Locate the cell with the specified text and output its [x, y] center coordinate. 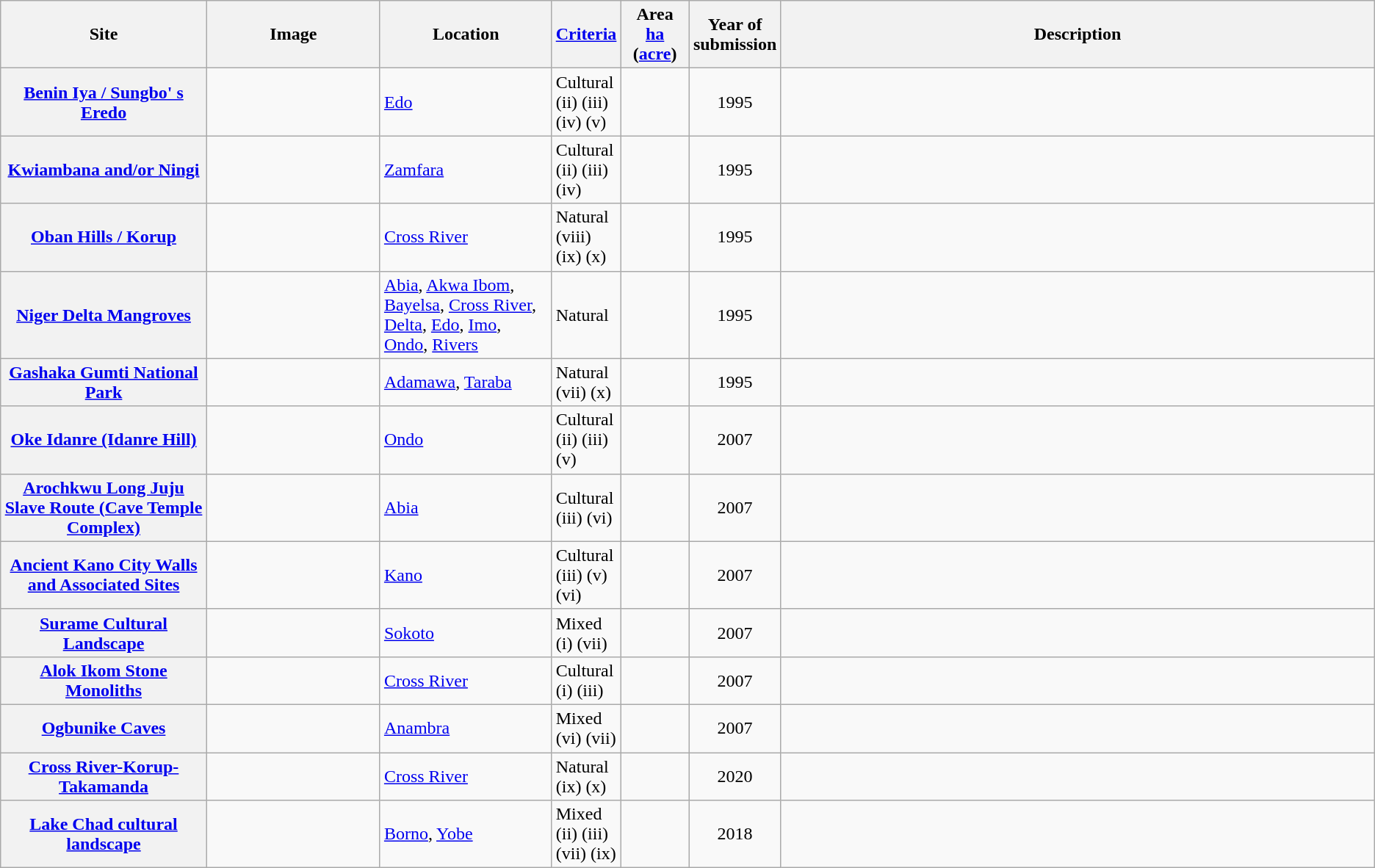
Ancient Kano City Walls and Associated Sites [104, 575]
Oban Hills / Korup [104, 237]
Edo [466, 102]
Benin Iya / Sungbo' s Eredo [104, 102]
Cultural (i) (iii) [586, 680]
Surame Cultural Landscape [104, 633]
Gashaka Gumti National Park [104, 382]
Mixed (vi) (vii) [586, 728]
2018 [735, 834]
Criteria [586, 35]
Year of submission [735, 35]
Kwiambana and/or Ningi [104, 170]
Sokoto [466, 633]
Abia [466, 507]
Cultural (ii) (iii) (v) [586, 440]
Niger Delta Mangroves [104, 314]
Cultural (iii) (vi) [586, 507]
Oke Idanre (Idanre Hill) [104, 440]
Cross River-Korup-Takamanda [104, 775]
Cultural (iii) (v) (vi) [586, 575]
Arochkwu Long Juju Slave Route (Cave Temple Complex) [104, 507]
Adamawa, Taraba [466, 382]
Areaha (acre) [655, 35]
Anambra [466, 728]
Image [293, 35]
Location [466, 35]
Natural [586, 314]
Cultural (ii) (iii) (iv) (v) [586, 102]
Description [1078, 35]
Site [104, 35]
Cultural (ii) (iii) (iv) [586, 170]
Natural (vii) (x) [586, 382]
Alok Ikom Stone Monoliths [104, 680]
Ogbunike Caves [104, 728]
2020 [735, 775]
Mixed (i) (vii) [586, 633]
Zamfara [466, 170]
Natural (ix) (x) [586, 775]
Kano [466, 575]
Natural (viii) (ix) (x) [586, 237]
Lake Chad cultural landscape [104, 834]
Abia, Akwa Ibom, Bayelsa, Cross River, Delta, Edo, Imo, Ondo, Rivers [466, 314]
Ondo [466, 440]
Mixed (ii) (iii) (vii) (ix) [586, 834]
Borno, Yobe [466, 834]
